Find where the given text appears and provide that cell's center as (X, Y) coordinate. 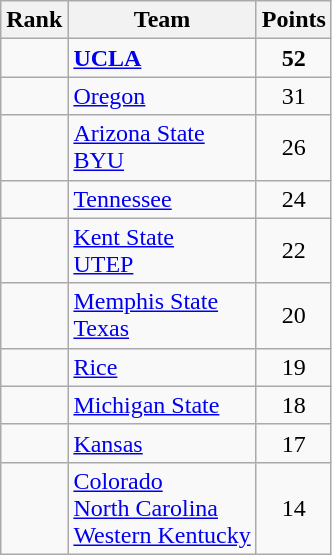
31 (294, 96)
14 (294, 508)
52 (294, 58)
Oregon (162, 96)
Tennessee (162, 199)
24 (294, 199)
17 (294, 443)
Points (294, 20)
18 (294, 405)
UCLA (162, 58)
26 (294, 148)
Rank (34, 20)
Rice (162, 367)
20 (294, 316)
Kent StateUTEP (162, 250)
22 (294, 250)
Arizona StateBYU (162, 148)
ColoradoNorth CarolinaWestern Kentucky (162, 508)
Michigan State (162, 405)
Kansas (162, 443)
Team (162, 20)
19 (294, 367)
Memphis StateTexas (162, 316)
